Provide the [X, Y] coordinate of the cell's center where the given text is located.  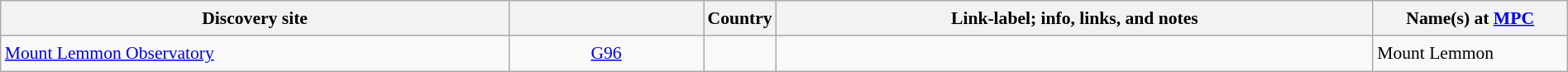
Mount Lemmon [1470, 55]
Link-label; info, links, and notes [1075, 18]
Discovery site [255, 18]
Mount Lemmon Observatory [255, 55]
Name(s) at MPC [1470, 18]
Country [740, 18]
G96 [605, 55]
